Output the (X, Y) coordinate of the center of the cell containing the given text.  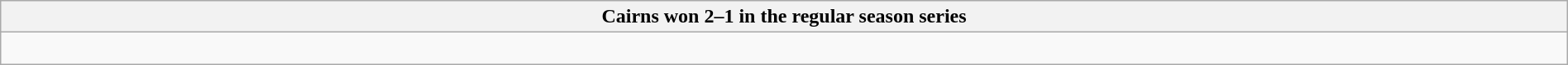
Cairns won 2–1 in the regular season series (784, 17)
